Capture the cell that displays the provided text and extract its (x, y) central coordinate. 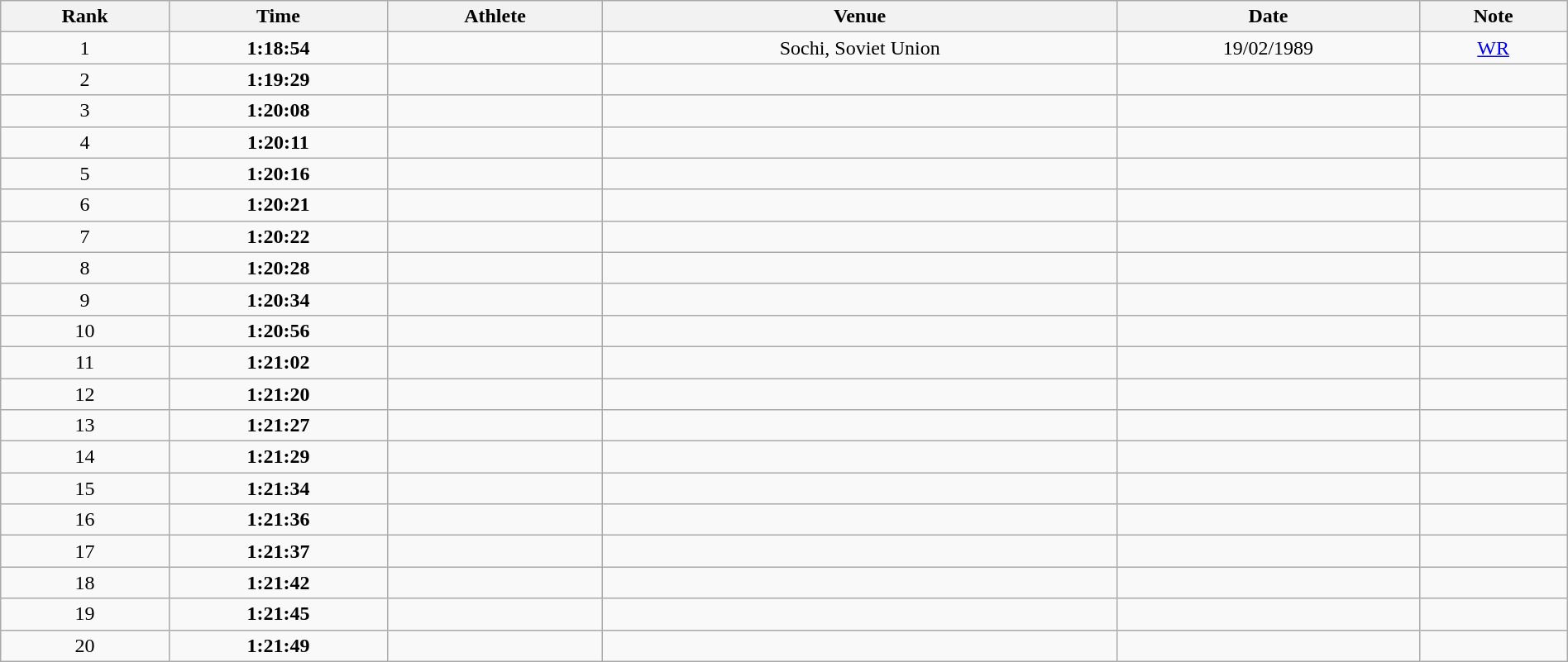
1:18:54 (278, 48)
9 (85, 299)
2 (85, 79)
1:21:20 (278, 394)
13 (85, 426)
15 (85, 488)
12 (85, 394)
17 (85, 551)
1:20:28 (278, 268)
1:21:42 (278, 583)
1:21:45 (278, 614)
Sochi, Soviet Union (860, 48)
1:20:56 (278, 331)
1:20:11 (278, 142)
1:21:29 (278, 457)
1:20:22 (278, 236)
5 (85, 174)
1:21:37 (278, 551)
Note (1494, 17)
Venue (860, 17)
7 (85, 236)
1:20:34 (278, 299)
16 (85, 520)
8 (85, 268)
1:21:34 (278, 488)
11 (85, 362)
Date (1269, 17)
1:21:27 (278, 426)
1:21:02 (278, 362)
18 (85, 583)
4 (85, 142)
10 (85, 331)
1:20:08 (278, 111)
1 (85, 48)
6 (85, 205)
1:21:49 (278, 645)
Athlete (495, 17)
1:21:36 (278, 520)
WR (1494, 48)
19/02/1989 (1269, 48)
1:20:21 (278, 205)
14 (85, 457)
3 (85, 111)
19 (85, 614)
Rank (85, 17)
20 (85, 645)
1:19:29 (278, 79)
Time (278, 17)
1:20:16 (278, 174)
